From the cell containing the given text, extract its center point as (x, y) coordinate. 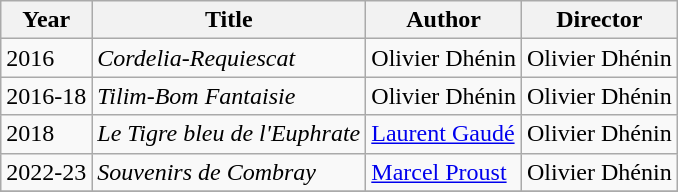
2016 (46, 58)
2016-18 (46, 96)
Director (599, 20)
2022-23 (46, 172)
Souvenirs de Combray (229, 172)
Marcel Proust (444, 172)
Tilim-Bom Fantaisie (229, 96)
Laurent Gaudé (444, 134)
2018 (46, 134)
Title (229, 20)
Le Tigre bleu de l'Euphrate (229, 134)
Year (46, 20)
Author (444, 20)
Cordelia-Requiescat (229, 58)
